Pinpoint the cell where the given text exists, returning its (x, y) midpoint coordinate. 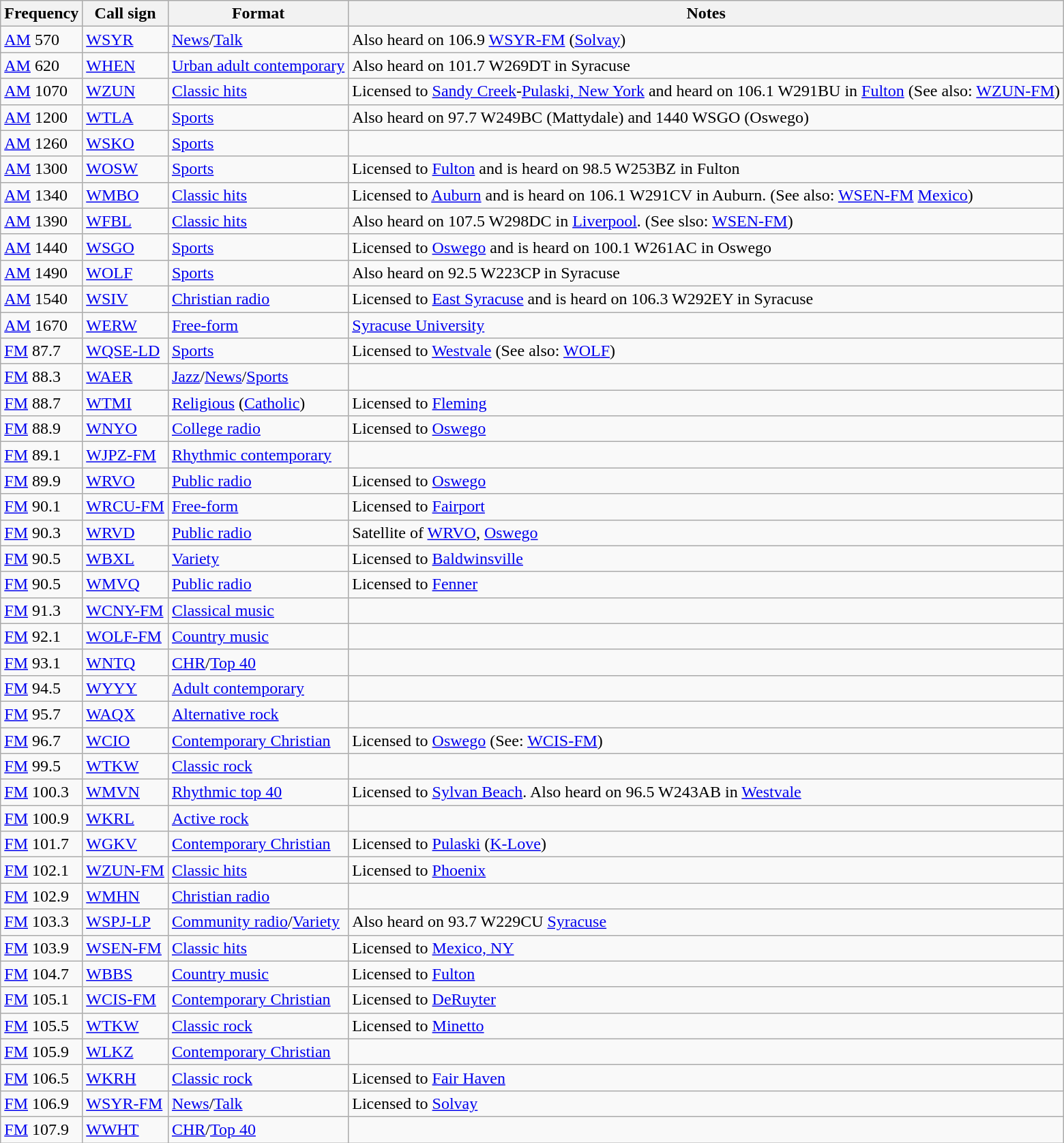
Licensed to Mexico, NY (707, 948)
WSEN-FM (125, 948)
Community radio/Variety (258, 922)
Licensed to Fenner (707, 584)
WYYY (125, 688)
WSPJ-LP (125, 922)
WBXL (125, 559)
FM 88.3 (42, 377)
FM 107.9 (42, 1129)
WSYR-FM (125, 1103)
AM 1340 (42, 195)
Adult contemporary (258, 688)
Licensed to Baldwinsville (707, 559)
Satellite of WRVO, Oswego (707, 533)
Notes (707, 14)
Format (258, 14)
WOLF (125, 273)
FM 105.9 (42, 1052)
AM 1390 (42, 221)
Also heard on 92.5 W223CP in Syracuse (707, 273)
WFBL (125, 221)
Licensed to Minetto (707, 1026)
Licensed to Auburn and is heard on 106.1 W291CV in Auburn. (See also: WSEN-FM Mexico) (707, 195)
FM 101.7 (42, 844)
AM 1490 (42, 273)
Also heard on 106.9 WSYR-FM (Solvay) (707, 40)
FM 89.1 (42, 455)
Classical music (258, 610)
AM 1300 (42, 169)
AM 1670 (42, 325)
WNTQ (125, 662)
WTMI (125, 403)
Licensed to Solvay (707, 1103)
Variety (258, 559)
FM 94.5 (42, 688)
Alternative rock (258, 714)
Licensed to Phoenix (707, 870)
FM 91.3 (42, 610)
WRCU-FM (125, 507)
WRVD (125, 533)
FM 88.9 (42, 429)
AM 1070 (42, 91)
FM 96.7 (42, 740)
FM 100.9 (42, 818)
Licensed to Fulton and is heard on 98.5 W253BZ in Fulton (707, 169)
WSGO (125, 247)
Licensed to DeRuyter (707, 1000)
FM 103.9 (42, 948)
Licensed to Fairport (707, 507)
WMBO (125, 195)
Rhythmic top 40 (258, 792)
WCIS-FM (125, 1000)
FM 100.3 (42, 792)
Licensed to Sandy Creek-Pulaski, New York and heard on 106.1 W291BU in Fulton (See also: WZUN-FM) (707, 91)
WKRL (125, 818)
WAQX (125, 714)
Licensed to Oswego and is heard on 100.1 W261AC in Oswego (707, 247)
FM 99.5 (42, 767)
AM 1200 (42, 117)
Licensed to Pulaski (K-Love) (707, 844)
WNYO (125, 429)
WOSW (125, 169)
FM 106.9 (42, 1103)
AM 1440 (42, 247)
Active rock (258, 818)
Syracuse University (707, 325)
FM 102.9 (42, 896)
WHEN (125, 65)
WQSE-LD (125, 351)
FM 90.1 (42, 507)
WKRH (125, 1078)
FM 103.3 (42, 922)
AM 570 (42, 40)
AM 1540 (42, 299)
WTLA (125, 117)
WGKV (125, 844)
WZUN (125, 91)
College radio (258, 429)
Licensed to Fair Haven (707, 1078)
FM 105.1 (42, 1000)
Licensed to Westvale (See also: WOLF) (707, 351)
AM 1260 (42, 143)
Also heard on 101.7 W269DT in Syracuse (707, 65)
Frequency (42, 14)
FM 106.5 (42, 1078)
WCNY-FM (125, 610)
WCIO (125, 740)
Licensed to Fulton (707, 974)
Also heard on 107.5 W298DC in Liverpool. (See slso: WSEN-FM) (707, 221)
WMVQ (125, 584)
Licensed to Fleming (707, 403)
Licensed to Oswego (See: WCIS-FM) (707, 740)
WMVN (125, 792)
WOLF-FM (125, 636)
FM 93.1 (42, 662)
WAER (125, 377)
Urban adult contemporary (258, 65)
FM 87.7 (42, 351)
WWHT (125, 1129)
Licensed to Sylvan Beach. Also heard on 96.5 W243AB in Westvale (707, 792)
AM 620 (42, 65)
FM 88.7 (42, 403)
WERW (125, 325)
WZUN-FM (125, 870)
WSKO (125, 143)
FM 92.1 (42, 636)
WBBS (125, 974)
WSIV (125, 299)
WRVO (125, 481)
WJPZ-FM (125, 455)
Also heard on 97.7 W249BC (Mattydale) and 1440 WSGO (Oswego) (707, 117)
Licensed to East Syracuse and is heard on 106.3 W292EY in Syracuse (707, 299)
Also heard on 93.7 W229CU Syracuse (707, 922)
FM 89.9 (42, 481)
WLKZ (125, 1052)
WSYR (125, 40)
Jazz/News/Sports (258, 377)
FM 104.7 (42, 974)
WMHN (125, 896)
Rhythmic contemporary (258, 455)
Call sign (125, 14)
Religious (Catholic) (258, 403)
FM 90.3 (42, 533)
FM 95.7 (42, 714)
FM 105.5 (42, 1026)
FM 102.1 (42, 870)
